Pinpoint the cell where the given text exists, returning its (x, y) midpoint coordinate. 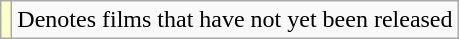
Denotes films that have not yet been released (235, 20)
